Detect which cell encompasses the target text, then output its (X, Y) center coordinate. 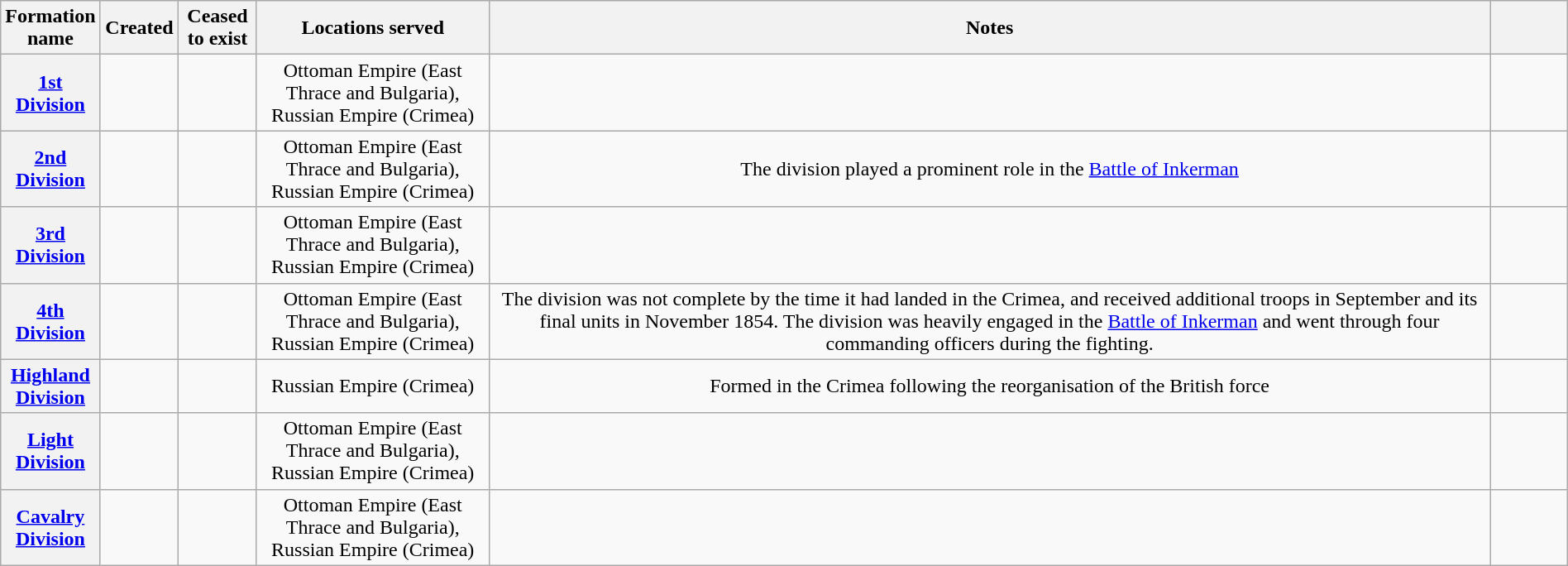
Ceased to exist (218, 28)
The division played a prominent role in the Battle of Inkerman (989, 169)
Highland Division (50, 386)
Light Division (50, 451)
Formation name (50, 28)
Cavalry Division (50, 527)
Russian Empire (Crimea) (372, 386)
Created (139, 28)
1st Division (50, 93)
2nd Division (50, 169)
4th Division (50, 321)
Locations served (372, 28)
Formed in the Crimea following the reorganisation of the British force (989, 386)
3rd Division (50, 245)
Notes (989, 28)
